Extract the [X, Y] coordinate from the center of the cell holding the provided text.  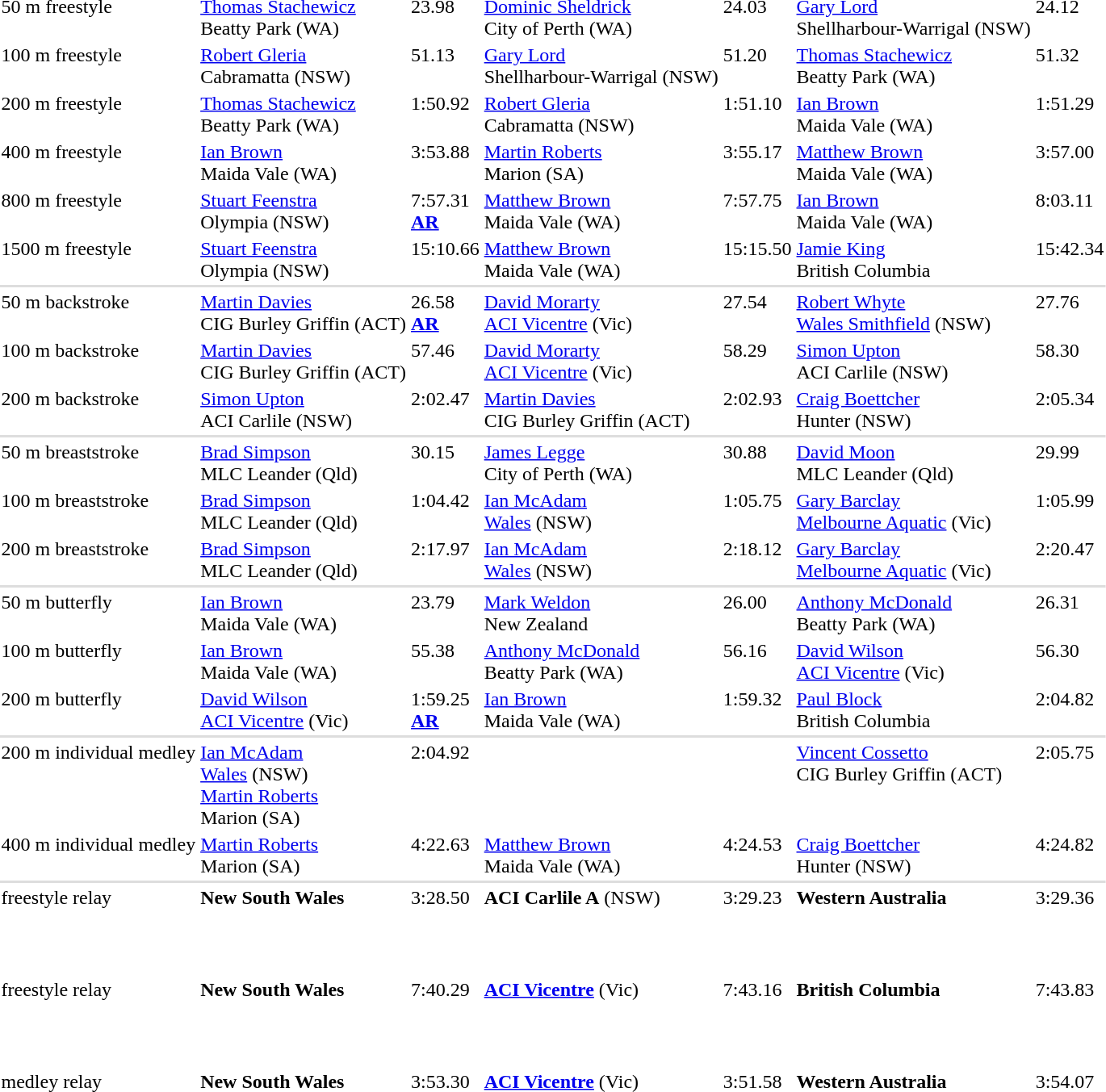
Jamie KingBritish Columbia [914, 260]
7:40.29 [445, 1022]
30.88 [757, 463]
3:28.50 [445, 930]
Paul BlockBritish Columbia [914, 710]
James LeggeCity of Perth (WA) [601, 463]
3:29.23 [757, 930]
55.38 [445, 662]
7:57.75 [757, 211]
Gary LordShellharbour-Warrigal (NSW) [601, 66]
7:57.31AR [445, 211]
1:59.32 [757, 710]
3:55.17 [757, 163]
2:18.12 [757, 560]
1:51.10 [757, 115]
29.99 [1070, 463]
2:05.34 [1070, 410]
1:05.99 [1070, 512]
1:51.29 [1070, 115]
26.00 [757, 613]
2:04.92 [445, 784]
50 m butterfly [98, 613]
Western Australia [914, 930]
2:20.47 [1070, 560]
200 m backstroke [98, 410]
200 m freestyle [98, 115]
50 m breaststroke [98, 463]
4:22.63 [445, 856]
56.16 [757, 662]
100 m freestyle [98, 66]
2:02.93 [757, 410]
1:04.42 [445, 512]
100 m breaststroke [98, 512]
100 m butterfly [98, 662]
51.13 [445, 66]
400 m freestyle [98, 163]
51.20 [757, 66]
200 m breaststroke [98, 560]
David Moon MLC Leander (Qld) [914, 463]
Robert WhyteWales Smithfield (NSW) [914, 313]
58.29 [757, 362]
58.30 [1070, 362]
8:03.11 [1070, 211]
15:10.66 [445, 260]
3:57.00 [1070, 163]
51.32 [1070, 66]
4:24.53 [757, 856]
15:15.50 [757, 260]
200 m butterfly [98, 710]
27.76 [1070, 313]
2:02.47 [445, 410]
ACI Carlile A (NSW) [601, 930]
26.31 [1070, 613]
2:05.75 [1070, 784]
57.46 [445, 362]
1500 m freestyle [98, 260]
50 m backstroke [98, 313]
7:43.83 [1070, 1022]
400 m individual medley [98, 856]
23.79 [445, 613]
100 m backstroke [98, 362]
3:53.88 [445, 163]
3:29.36 [1070, 930]
800 m freestyle [98, 211]
15:42.34 [1070, 260]
56.30 [1070, 662]
27.54 [757, 313]
1:59.25AR [445, 710]
2:04.82 [1070, 710]
Vincent Cossetto CIG Burley Griffin (ACT) [914, 784]
4:24.82 [1070, 856]
30.15 [445, 463]
Ian McAdamWales (NSW)Martin RobertsMarion (SA) [304, 784]
Mark WeldonNew Zealand [601, 613]
26.58AR [445, 313]
2:17.97 [445, 560]
1:50.92 [445, 115]
1:05.75 [757, 512]
British Columbia [914, 1022]
ACI Vicentre (Vic) [601, 1022]
200 m individual medley [98, 784]
7:43.16 [757, 1022]
